Return the [x, y] coordinate for the center point of the cell that contains the specified text.  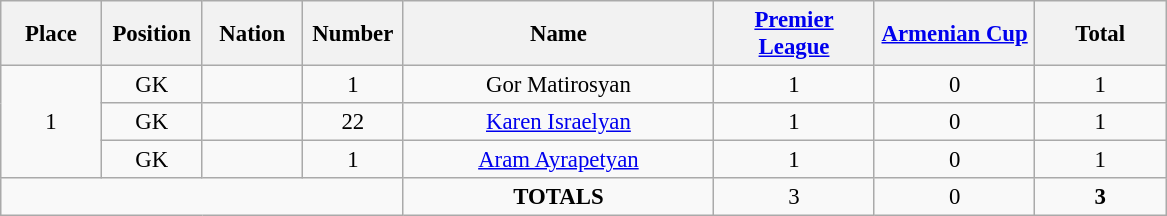
Gor Matirosyan [558, 85]
Karen Israelyan [558, 122]
22 [354, 122]
Number [354, 34]
Aram Ayrapetyan [558, 160]
TOTALS [558, 197]
Name [558, 34]
Total [1100, 34]
Place [52, 34]
Position [152, 34]
Armenian Cup [954, 34]
Premier League [794, 34]
Nation [252, 34]
